For the text-containing cell, return its midpoint in (X, Y) coordinate format. 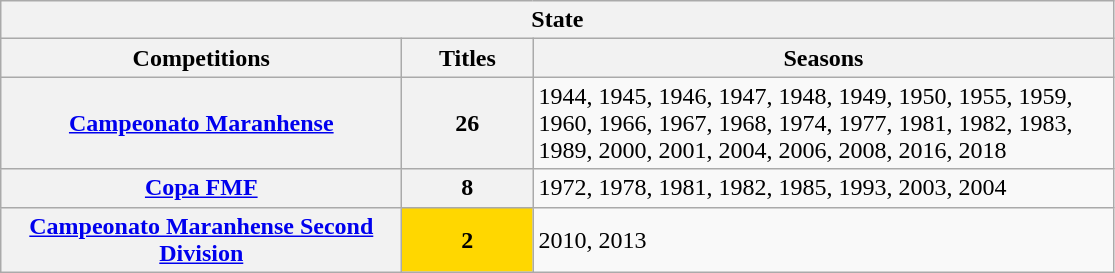
Seasons (824, 58)
Campeonato Maranhense Second Division (202, 240)
Titles (468, 58)
1972, 1978, 1981, 1982, 1985, 1993, 2003, 2004 (824, 188)
2010, 2013 (824, 240)
Copa FMF (202, 188)
Competitions (202, 58)
2 (468, 240)
26 (468, 123)
State (558, 20)
Campeonato Maranhense (202, 123)
8 (468, 188)
